Capture the cell that displays the provided text and extract its [x, y] central coordinate. 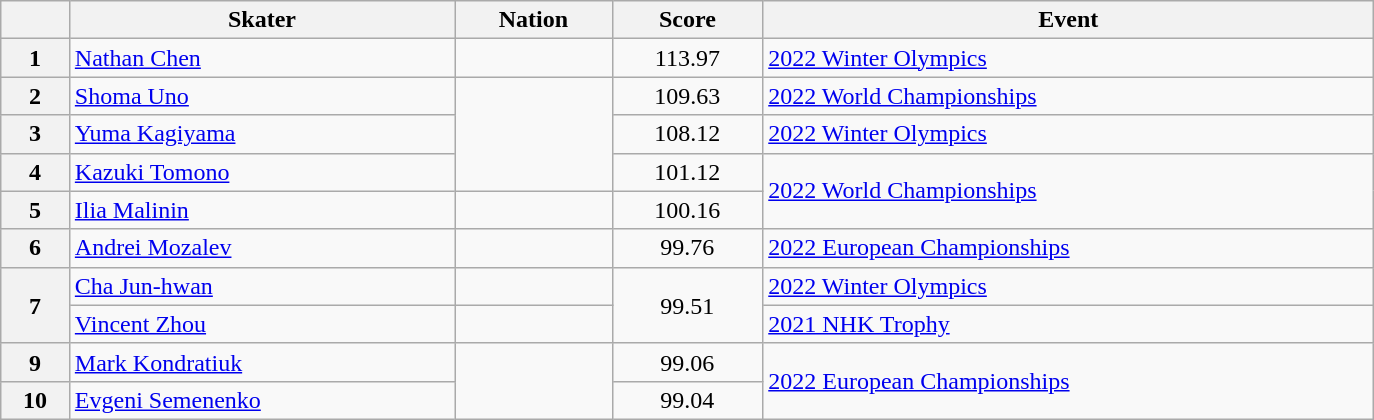
Mark Kondratiuk [262, 362]
Skater [262, 20]
4 [36, 172]
10 [36, 400]
Evgeni Semenenko [262, 400]
Nation [534, 20]
100.16 [688, 210]
Vincent Zhou [262, 324]
99.06 [688, 362]
9 [36, 362]
Event [1068, 20]
2021 NHK Trophy [1068, 324]
101.12 [688, 172]
Nathan Chen [262, 58]
Score [688, 20]
Ilia Malinin [262, 210]
Shoma Uno [262, 96]
Yuma Kagiyama [262, 134]
2 [36, 96]
Cha Jun-hwan [262, 286]
3 [36, 134]
1 [36, 58]
99.04 [688, 400]
5 [36, 210]
109.63 [688, 96]
Kazuki Tomono [262, 172]
108.12 [688, 134]
7 [36, 305]
6 [36, 248]
99.51 [688, 305]
99.76 [688, 248]
113.97 [688, 58]
Andrei Mozalev [262, 248]
